Determine the [x, y] coordinate at the center of the cell enclosing the given text.  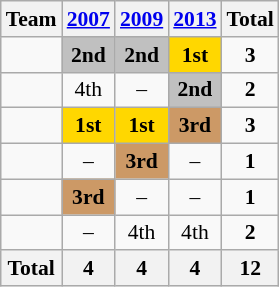
2009 [142, 19]
Team [32, 19]
12 [250, 269]
2013 [194, 19]
2007 [88, 19]
